For the text-containing cell, return its midpoint in (x, y) coordinate format. 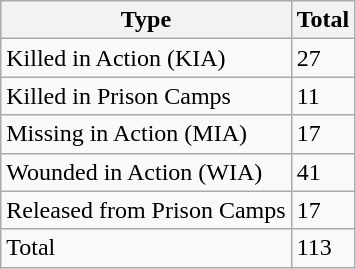
27 (323, 58)
41 (323, 172)
Wounded in Action (WIA) (146, 172)
Released from Prison Camps (146, 210)
113 (323, 248)
11 (323, 96)
Killed in Action (KIA) (146, 58)
Missing in Action (MIA) (146, 134)
Type (146, 20)
Killed in Prison Camps (146, 96)
